Output the [X, Y] coordinate of the center of the cell containing the given text.  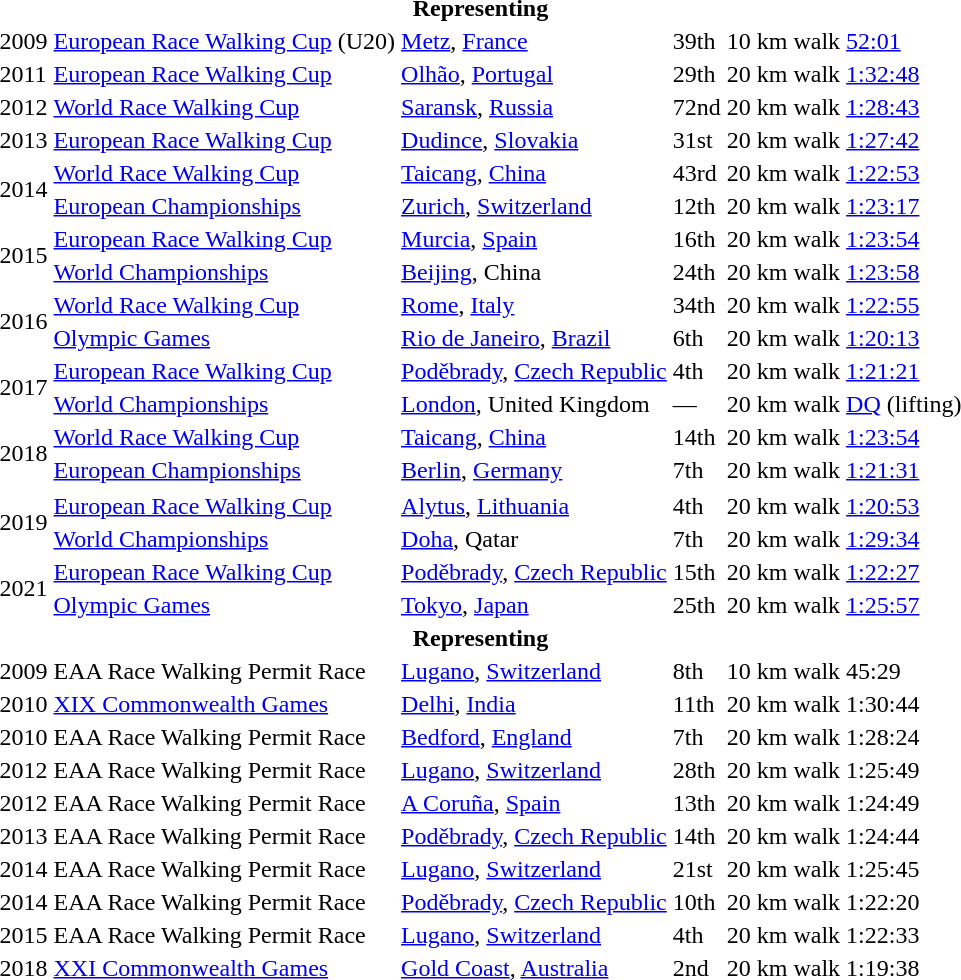
Olhão, Portugal [534, 74]
Zurich, Switzerland [534, 206]
European Race Walking Cup (U20) [224, 41]
Bedford, England [534, 737]
24th [696, 272]
Metz, France [534, 41]
Saransk, Russia [534, 107]
6th [696, 338]
16th [696, 239]
43rd [696, 173]
8th [696, 671]
Delhi, India [534, 704]
72nd [696, 107]
Doha, Qatar [534, 539]
21st [696, 869]
28th [696, 770]
34th [696, 305]
31st [696, 140]
29th [696, 74]
XIX Commonwealth Games [224, 704]
Murcia, Spain [534, 239]
13th [696, 803]
Alytus, Lithuania [534, 506]
Rio de Janeiro, Brazil [534, 338]
39th [696, 41]
11th [696, 704]
— [696, 404]
Beijing, China [534, 272]
Dudince, Slovakia [534, 140]
A Coruña, Spain [534, 803]
10th [696, 902]
London, United Kingdom [534, 404]
Tokyo, Japan [534, 605]
12th [696, 206]
15th [696, 572]
Berlin, Germany [534, 470]
Rome, Italy [534, 305]
25th [696, 605]
